Determine the [X, Y] coordinate at the center of the cell enclosing the given text.  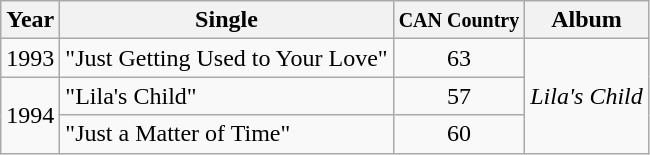
Album [587, 20]
CAN Country [459, 20]
Single [226, 20]
"Just a Matter of Time" [226, 134]
"Lila's Child" [226, 96]
57 [459, 96]
1994 [30, 115]
60 [459, 134]
"Just Getting Used to Your Love" [226, 58]
1993 [30, 58]
Year [30, 20]
63 [459, 58]
Lila's Child [587, 96]
